Return [X, Y] of the center of cell containing provided text 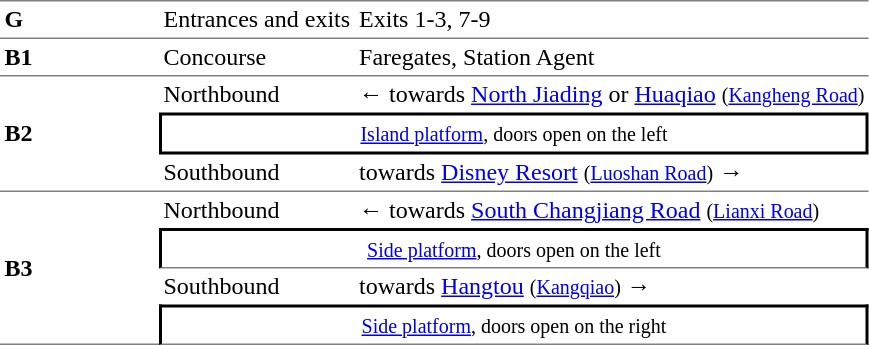
Concourse [257, 58]
← towards South Changjiang Road (Lianxi Road) [612, 210]
B3 [80, 268]
Faregates, Station Agent [612, 58]
Exits 1-3, 7-9 [612, 20]
Side platform, doors open on the left [514, 248]
Island platform, doors open on the left [514, 133]
B1 [80, 58]
towards Disney Resort (Luoshan Road) → [612, 173]
G [80, 20]
Entrances and exits [257, 20]
← towards North Jiading or Huaqiao (Kangheng Road) [612, 94]
towards Hangtou (Kangqiao) → [612, 286]
B2 [80, 134]
Side platform, doors open on the right [514, 324]
